Search for the cell housing the specified text and yield its (X, Y) center coordinate. 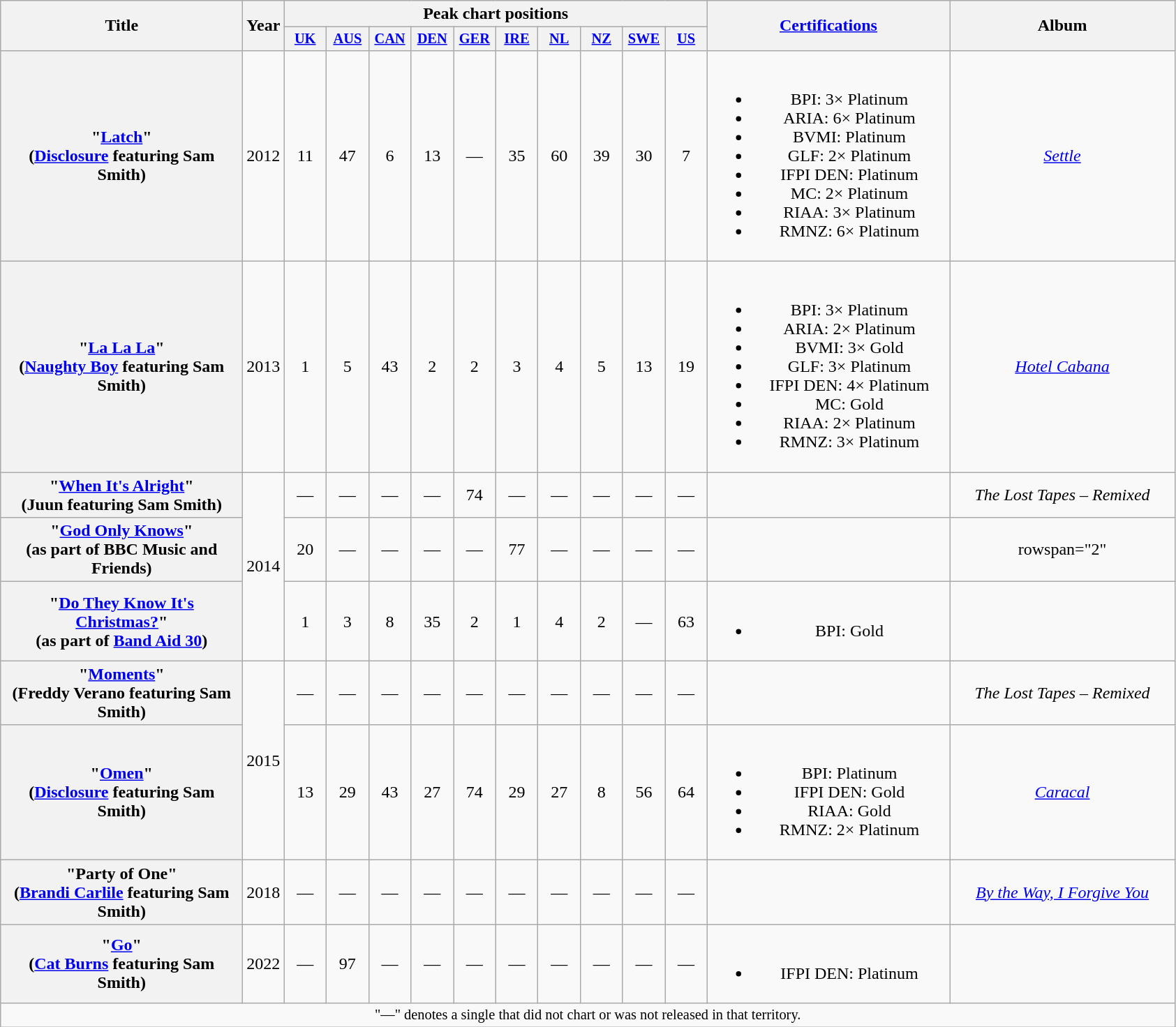
64 (687, 793)
2022 (264, 964)
AUS (348, 39)
Album (1062, 26)
BPI: PlatinumIFPI DEN: GoldRIAA: GoldRMNZ: 2× Platinum (828, 793)
US (687, 39)
97 (348, 964)
19 (687, 367)
BPI: Gold (828, 621)
39 (602, 156)
DEN (433, 39)
Year (264, 26)
2014 (264, 567)
11 (306, 156)
BPI: 3× PlatinumARIA: 2× PlatinumBVMI: 3× GoldGLF: 3× PlatinumIFPI DEN: 4× PlatinumMC: GoldRIAA: 2× PlatinumRMNZ: 3× Platinum (828, 367)
"—" denotes a single that did not chart or was not released in that territory. (588, 1015)
"La La La"(Naughty Boy featuring Sam Smith) (121, 367)
2013 (264, 367)
"Omen"(Disclosure featuring Sam Smith) (121, 793)
2015 (264, 760)
NL (560, 39)
Settle (1062, 156)
"God Only Knows"(as part of BBC Music and Friends) (121, 550)
77 (516, 550)
2012 (264, 156)
47 (348, 156)
"When It's Alright"(Juun featuring Sam Smith) (121, 495)
Certifications (828, 26)
7 (687, 156)
63 (687, 621)
"Party of One"(Brandi Carlile featuring Sam Smith) (121, 892)
IRE (516, 39)
6 (389, 156)
GER (475, 39)
Hotel Cabana (1062, 367)
60 (560, 156)
"Go"(Cat Burns featuring Sam Smith) (121, 964)
NZ (602, 39)
IFPI DEN: Platinum (828, 964)
20 (306, 550)
Caracal (1062, 793)
CAN (389, 39)
SWE (643, 39)
30 (643, 156)
56 (643, 793)
Title (121, 26)
By the Way, I Forgive You (1062, 892)
Peak chart positions (496, 14)
"Moments"(Freddy Verano featuring Sam Smith) (121, 693)
rowspan="2" (1062, 550)
"Latch"(Disclosure featuring Sam Smith) (121, 156)
UK (306, 39)
2018 (264, 892)
"Do They Know It's Christmas?"(as part of Band Aid 30) (121, 621)
BPI: 3× PlatinumARIA: 6× PlatinumBVMI: PlatinumGLF: 2× PlatinumIFPI DEN: PlatinumMC: 2× PlatinumRIAA: 3× PlatinumRMNZ: 6× Platinum (828, 156)
